Return [X, Y] of the center of cell containing provided text 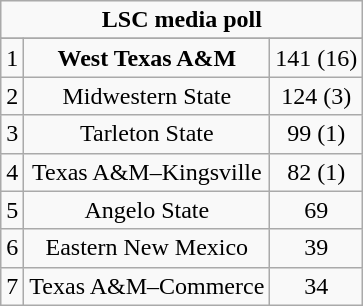
5 [12, 210]
99 (1) [316, 134]
West Texas A&M [147, 58]
Texas A&M–Commerce [147, 286]
Midwestern State [147, 96]
124 (3) [316, 96]
3 [12, 134]
7 [12, 286]
34 [316, 286]
82 (1) [316, 172]
141 (16) [316, 58]
2 [12, 96]
39 [316, 248]
Texas A&M–Kingsville [147, 172]
LSC media poll [182, 20]
Angelo State [147, 210]
4 [12, 172]
6 [12, 248]
1 [12, 58]
Eastern New Mexico [147, 248]
Tarleton State [147, 134]
69 [316, 210]
